Provide the [x, y] coordinate of the cell's center where the given text is located.  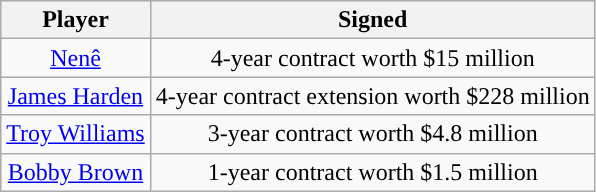
1-year contract worth $1.5 million [372, 172]
3-year contract worth $4.8 million [372, 134]
Signed [372, 20]
4-year contract worth $15 million [372, 58]
4-year contract extension worth $228 million [372, 96]
Bobby Brown [76, 172]
Player [76, 20]
Troy Williams [76, 134]
Nenê [76, 58]
James Harden [76, 96]
